Return the (X, Y) coordinate for the center point of the cell that contains the specified text.  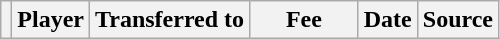
Transferred to (170, 20)
Fee (304, 20)
Player (51, 20)
Date (388, 20)
Source (458, 20)
